Search for the cell housing the specified text and yield its [x, y] center coordinate. 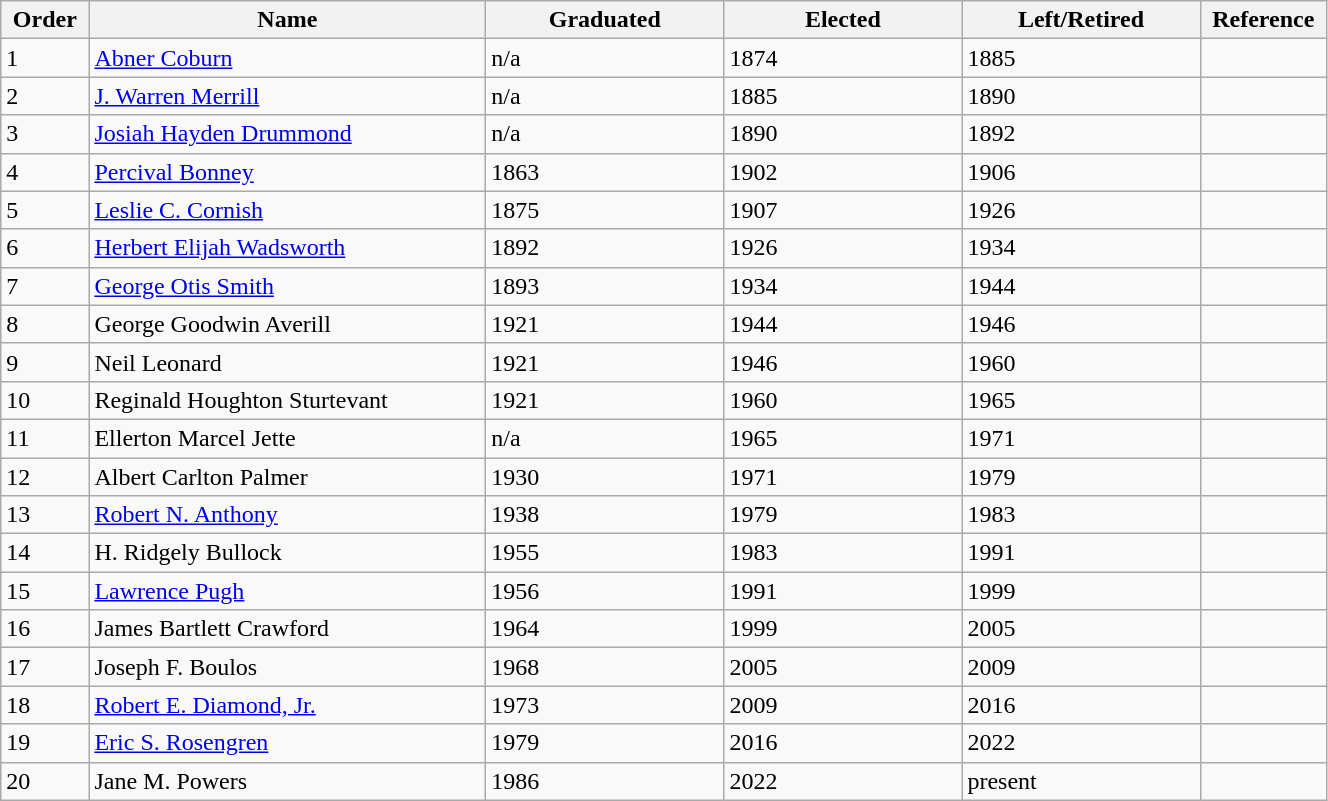
3 [45, 134]
1863 [605, 172]
Eric S. Rosengren [288, 743]
Lawrence Pugh [288, 591]
Josiah Hayden Drummond [288, 134]
12 [45, 477]
Leslie C. Cornish [288, 210]
1902 [843, 172]
Order [45, 20]
Percival Bonney [288, 172]
H. Ridgely Bullock [288, 553]
Albert Carlton Palmer [288, 477]
5 [45, 210]
1893 [605, 286]
11 [45, 438]
1906 [1081, 172]
15 [45, 591]
Reginald Houghton Sturtevant [288, 400]
1964 [605, 629]
Graduated [605, 20]
4 [45, 172]
1930 [605, 477]
1955 [605, 553]
Name [288, 20]
10 [45, 400]
9 [45, 362]
J. Warren Merrill [288, 96]
14 [45, 553]
1 [45, 58]
1907 [843, 210]
Jane M. Powers [288, 781]
Left/Retired [1081, 20]
present [1081, 781]
1986 [605, 781]
Ellerton Marcel Jette [288, 438]
6 [45, 248]
Herbert Elijah Wadsworth [288, 248]
Neil Leonard [288, 362]
18 [45, 705]
Elected [843, 20]
George Goodwin Averill [288, 324]
1956 [605, 591]
Robert N. Anthony [288, 515]
7 [45, 286]
1874 [843, 58]
1875 [605, 210]
19 [45, 743]
1973 [605, 705]
Robert E. Diamond, Jr. [288, 705]
George Otis Smith [288, 286]
20 [45, 781]
James Bartlett Crawford [288, 629]
1938 [605, 515]
Joseph F. Boulos [288, 667]
1968 [605, 667]
Reference [1263, 20]
2 [45, 96]
13 [45, 515]
16 [45, 629]
8 [45, 324]
17 [45, 667]
Abner Coburn [288, 58]
